Find where the given text appears and provide that cell's center as [x, y] coordinate. 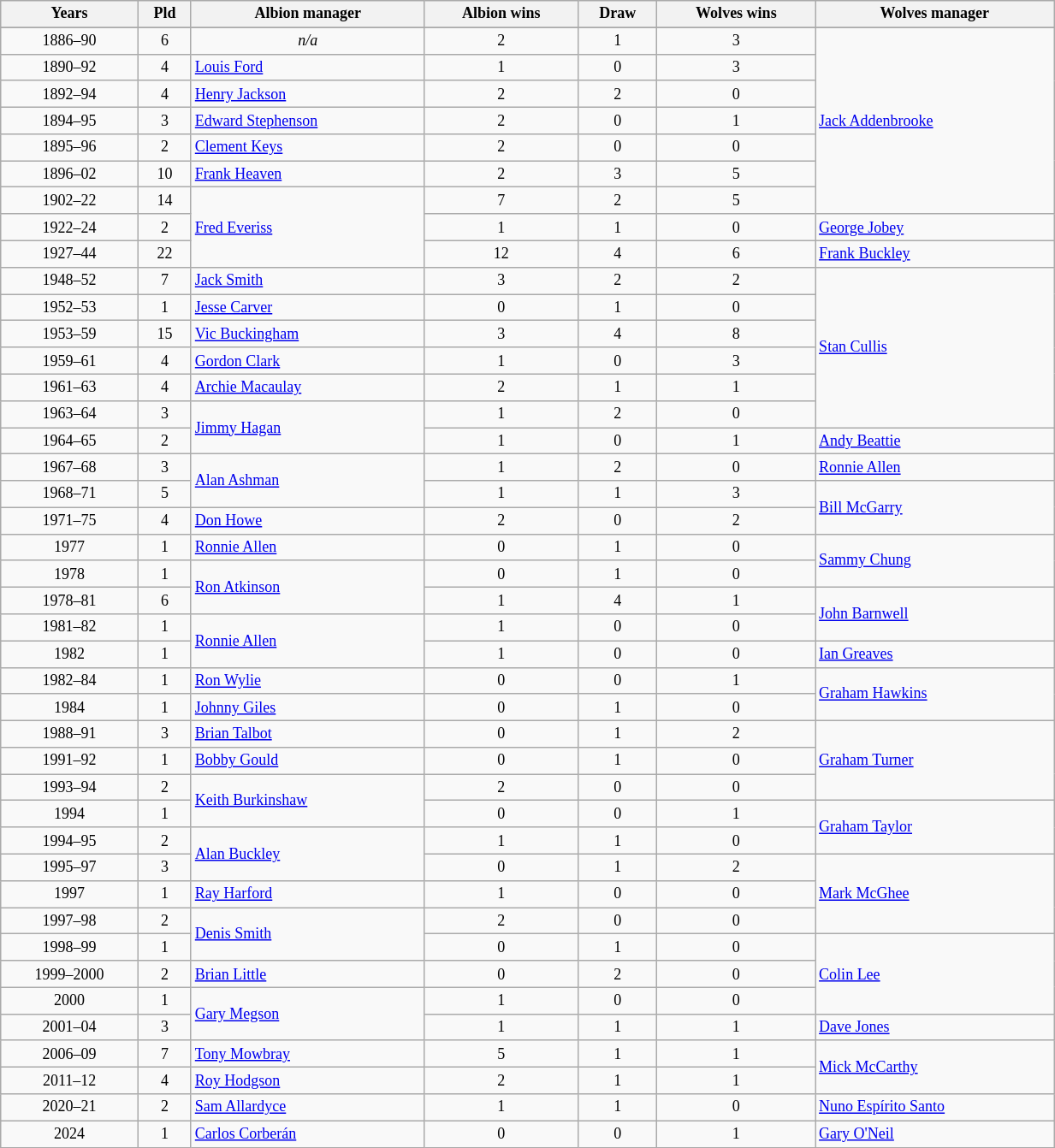
Roy Hodgson [307, 1081]
1977 [70, 547]
Frank Heaven [307, 175]
1964–65 [70, 441]
Andy Beattie [934, 441]
1927–44 [70, 253]
Gary Megson [307, 1014]
Bill McGarry [934, 507]
1968–71 [70, 494]
1997 [70, 893]
Vic Buckingham [307, 334]
John Barnwell [934, 614]
George Jobey [934, 228]
1902–22 [70, 200]
1894–95 [70, 120]
1978–81 [70, 601]
1988–91 [70, 734]
Archie Macaulay [307, 387]
Jesse Carver [307, 308]
Edward Stephenson [307, 120]
Gordon Clark [307, 361]
1895–96 [70, 147]
Nuno Espírito Santo [934, 1107]
1994–95 [70, 840]
Alan Buckley [307, 854]
Pld [164, 14]
Dave Jones [934, 1027]
Ron Wylie [307, 681]
1995–97 [70, 867]
1959–61 [70, 361]
1963–64 [70, 414]
Keith Burkinshaw [307, 801]
Jack Addenbrooke [934, 121]
Louis Ford [307, 67]
Graham Turner [934, 760]
Denis Smith [307, 934]
Clement Keys [307, 147]
Gary O'Neil [934, 1134]
1967–68 [70, 467]
Bobby Gould [307, 761]
Jack Smith [307, 281]
Sam Allardyce [307, 1107]
15 [164, 334]
14 [164, 200]
1953–59 [70, 334]
2000 [70, 1001]
8 [736, 334]
1948–52 [70, 281]
1952–53 [70, 308]
1994 [70, 814]
Wolves manager [934, 14]
2001–04 [70, 1027]
1978 [70, 573]
Don Howe [307, 520]
Frank Buckley [934, 253]
Wolves wins [736, 14]
Albion manager [307, 14]
1997–98 [70, 920]
1892–94 [70, 94]
1971–75 [70, 520]
n/a [307, 41]
1984 [70, 707]
Tony Mowbray [307, 1054]
1982–84 [70, 681]
Mick McCarthy [934, 1067]
Colin Lee [934, 974]
2020–21 [70, 1107]
1993–94 [70, 787]
Carlos Corberán [307, 1134]
Draw [618, 14]
1886–90 [70, 41]
Sammy Chung [934, 560]
1896–02 [70, 175]
1982 [70, 654]
22 [164, 253]
1890–92 [70, 67]
Ron Atkinson [307, 587]
12 [501, 253]
Ian Greaves [934, 654]
10 [164, 175]
Graham Taylor [934, 827]
Johnny Giles [307, 707]
1991–92 [70, 761]
Mark McGhee [934, 894]
Ray Harford [307, 893]
Albion wins [501, 14]
2011–12 [70, 1081]
2024 [70, 1134]
Brian Little [307, 973]
Alan Ashman [307, 481]
2006–09 [70, 1054]
1981–82 [70, 628]
1998–99 [70, 948]
Henry Jackson [307, 94]
Graham Hawkins [934, 694]
Brian Talbot [307, 734]
1961–63 [70, 387]
Fred Everiss [307, 228]
1922–24 [70, 228]
Stan Cullis [934, 347]
Years [70, 14]
Jimmy Hagan [307, 427]
1999–2000 [70, 973]
